Capture the cell that displays the provided text and extract its [x, y] central coordinate. 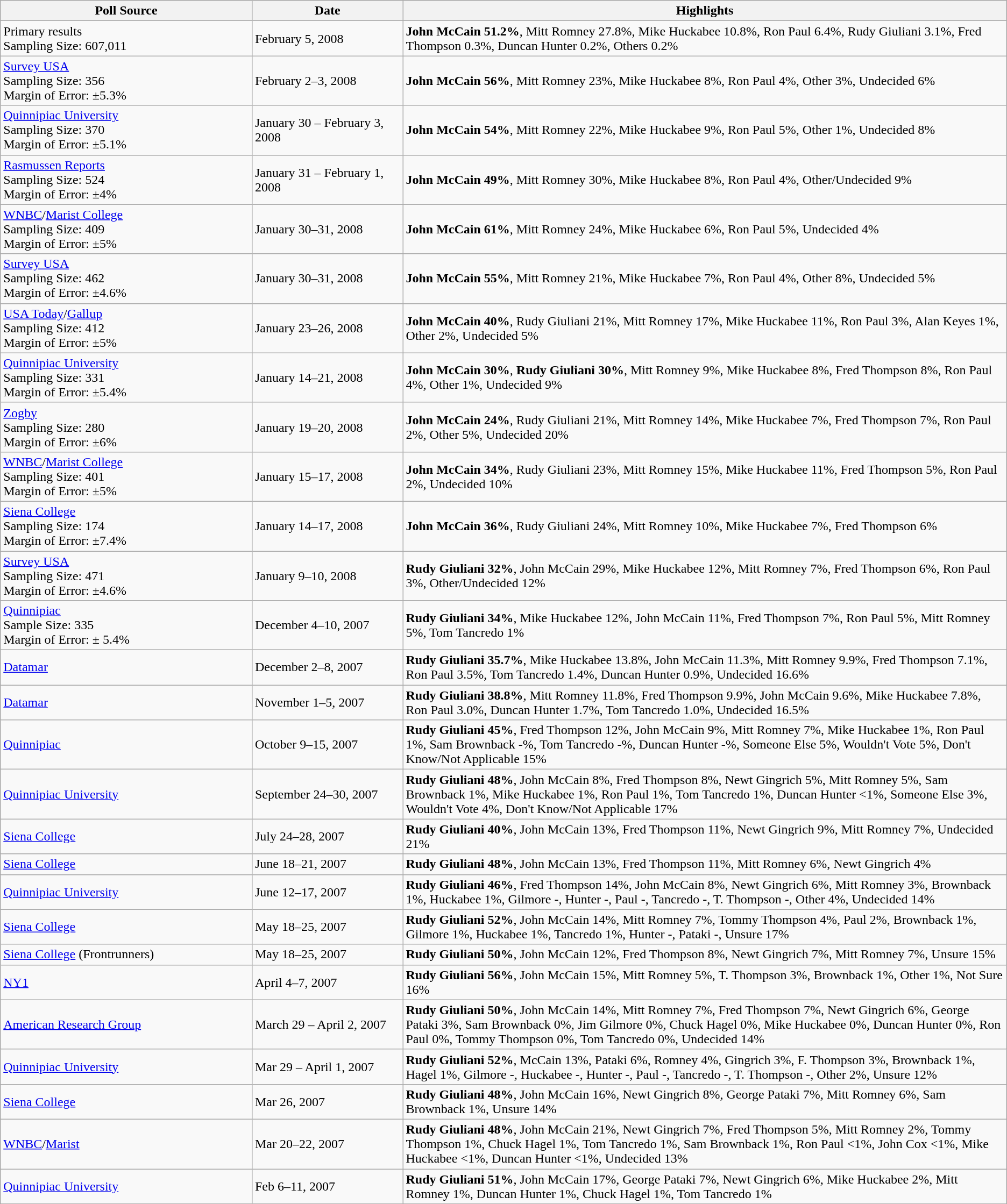
Quinnipiac UniversitySampling Size: 370 Margin of Error: ±5.1% [126, 130]
Rudy Giuliani 48%, John McCain 13%, Fred Thompson 11%, Mitt Romney 6%, Newt Gingrich 4% [705, 864]
January 14–21, 2008 [327, 377]
January 19–20, 2008 [327, 427]
John McCain 40%, Rudy Giuliani 21%, Mitt Romney 17%, Mike Huckabee 11%, Ron Paul 3%, Alan Keyes 1%, Other 2%, Undecided 5% [705, 328]
October 9–15, 2007 [327, 745]
John McCain 30%, Rudy Giuliani 30%, Mitt Romney 9%, Mike Huckabee 8%, Fred Thompson 8%, Ron Paul 4%, Other 1%, Undecided 9% [705, 377]
John McCain 24%, Rudy Giuliani 21%, Mitt Romney 14%, Mike Huckabee 7%, Fred Thompson 7%, Ron Paul 2%, Other 5%, Undecided 20% [705, 427]
Survey USASampling Size: 356 Margin of Error: ±5.3% [126, 81]
Rasmussen ReportsSampling Size: 524 Margin of Error: ±4% [126, 180]
John McCain 49%, Mitt Romney 30%, Mike Huckabee 8%, Ron Paul 4%, Other/Undecided 9% [705, 180]
January 15–17, 2008 [327, 476]
Rudy Giuliani 50%, John McCain 12%, Fred Thompson 8%, Newt Gingrich 7%, Mitt Romney 7%, Unsure 15% [705, 954]
NY1 [126, 982]
John McCain 61%, Mitt Romney 24%, Mike Huckabee 6%, Ron Paul 5%, Undecided 4% [705, 229]
Quinnipiac [126, 745]
John McCain 54%, Mitt Romney 22%, Mike Huckabee 9%, Ron Paul 5%, Other 1%, Undecided 8% [705, 130]
John McCain 34%, Rudy Giuliani 23%, Mitt Romney 15%, Mike Huckabee 11%, Fred Thompson 5%, Ron Paul 2%, Undecided 10% [705, 476]
Mar 26, 2007 [327, 1101]
January 30 – February 3, 2008 [327, 130]
USA Today/GallupSampling Size: 412 Margin of Error: ±5% [126, 328]
Siena CollegeSampling Size: 174 Margin of Error: ±7.4% [126, 526]
Date [327, 11]
December 2–8, 2007 [327, 668]
January 31 – February 1, 2008 [327, 180]
ZogbySampling Size: 280 Margin of Error: ±6% [126, 427]
February 5, 2008 [327, 39]
WNBC/Marist [126, 1144]
Poll Source [126, 11]
January 9–10, 2008 [327, 575]
Primary resultsSampling Size: 607,011 [126, 39]
John McCain 56%, Mitt Romney 23%, Mike Huckabee 8%, Ron Paul 4%, Other 3%, Undecided 6% [705, 81]
January 23–26, 2008 [327, 328]
Siena College (Frontrunners) [126, 954]
June 12–17, 2007 [327, 892]
John McCain 55%, Mitt Romney 21%, Mike Huckabee 7%, Ron Paul 4%, Other 8%, Undecided 5% [705, 279]
John McCain 51.2%, Mitt Romney 27.8%, Mike Huckabee 10.8%, Ron Paul 6.4%, Rudy Giuliani 3.1%, Fred Thompson 0.3%, Duncan Hunter 0.2%, Others 0.2% [705, 39]
March 29 – April 2, 2007 [327, 1024]
Mar 20–22, 2007 [327, 1144]
Rudy Giuliani 32%, John McCain 29%, Mike Huckabee 12%, Mitt Romney 7%, Fred Thompson 6%, Ron Paul 3%, Other/Undecided 12% [705, 575]
Rudy Giuliani 48%, John McCain 16%, Newt Gingrich 8%, George Pataki 7%, Mitt Romney 6%, Sam Brownback 1%, Unsure 14% [705, 1101]
July 24–28, 2007 [327, 837]
QuinnipiacSample Size: 335 Margin of Error: ± 5.4% [126, 625]
Survey USASampling Size: 471 Margin of Error: ±4.6% [126, 575]
American Research Group [126, 1024]
John McCain 36%, Rudy Giuliani 24%, Mitt Romney 10%, Mike Huckabee 7%, Fred Thompson 6% [705, 526]
November 1–5, 2007 [327, 702]
January 14–17, 2008 [327, 526]
Rudy Giuliani 40%, John McCain 13%, Fred Thompson 11%, Newt Gingrich 9%, Mitt Romney 7%, Undecided 21% [705, 837]
Quinnipiac UniversitySampling Size: 331 Margin of Error: ±5.4% [126, 377]
Rudy Giuliani 56%, John McCain 15%, Mitt Romney 5%, T. Thompson 3%, Brownback 1%, Other 1%, Not Sure 16% [705, 982]
February 2–3, 2008 [327, 81]
June 18–21, 2007 [327, 864]
December 4–10, 2007 [327, 625]
Survey USASampling Size: 462 Margin of Error: ±4.6% [126, 279]
WNBC/Marist CollegeSampling Size: 401 Margin of Error: ±5% [126, 476]
Mar 29 – April 1, 2007 [327, 1067]
WNBC/Marist CollegeSampling Size: 409 Margin of Error: ±5% [126, 229]
Feb 6–11, 2007 [327, 1186]
September 24–30, 2007 [327, 794]
April 4–7, 2007 [327, 982]
Rudy Giuliani 34%, Mike Huckabee 12%, John McCain 11%, Fred Thompson 7%, Ron Paul 5%, Mitt Romney 5%, Tom Tancredo 1% [705, 625]
Highlights [705, 11]
